Search for the cell housing the specified text and yield its [x, y] center coordinate. 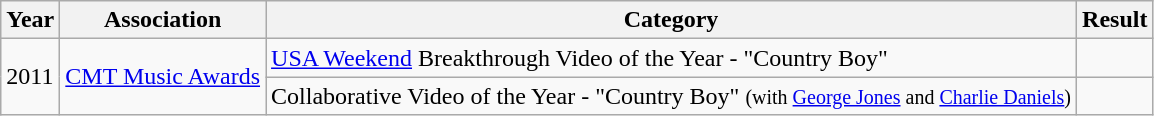
2011 [30, 77]
Category [672, 20]
USA Weekend Breakthrough Video of the Year - "Country Boy" [672, 58]
Result [1115, 20]
Association [163, 20]
CMT Music Awards [163, 77]
Year [30, 20]
Collaborative Video of the Year - "Country Boy" (with George Jones and Charlie Daniels) [672, 96]
